For the text-containing cell, return its midpoint in [x, y] coordinate format. 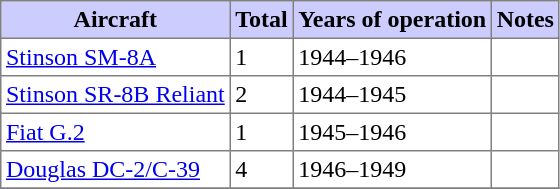
Fiat G.2 [116, 132]
Total [262, 20]
Douglas DC-2/C-39 [116, 170]
2 [262, 95]
Years of operation [392, 20]
Aircraft [116, 20]
Stinson SM-8A [116, 57]
1945–1946 [392, 132]
Stinson SR-8B Reliant [116, 95]
4 [262, 170]
Notes [525, 20]
1946–1949 [392, 170]
1944–1946 [392, 57]
1944–1945 [392, 95]
